From the cell containing the given text, extract its center point as (X, Y) coordinate. 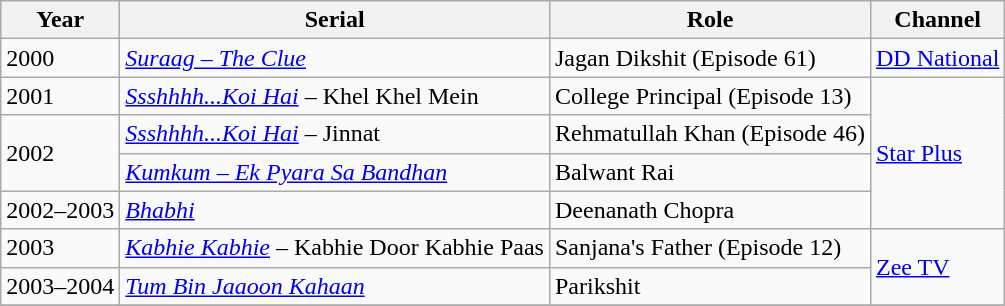
College Principal (Episode 13) (710, 96)
Kumkum – Ek Pyara Sa Bandhan (335, 172)
2003–2004 (60, 286)
Suraag – The Clue (335, 58)
Zee TV (937, 267)
2002 (60, 153)
Parikshit (710, 286)
Bhabhi (335, 210)
Star Plus (937, 153)
2001 (60, 96)
Ssshhhh...Koi Hai – Khel Khel Mein (335, 96)
Jagan Dikshit (Episode 61) (710, 58)
2002–2003 (60, 210)
Role (710, 20)
2003 (60, 248)
Kabhie Kabhie – Kabhie Door Kabhie Paas (335, 248)
Ssshhhh...Koi Hai – Jinnat (335, 134)
Sanjana's Father (Episode 12) (710, 248)
DD National (937, 58)
2000 (60, 58)
Serial (335, 20)
Rehmatullah Khan (Episode 46) (710, 134)
Year (60, 20)
Channel (937, 20)
Balwant Rai (710, 172)
Deenanath Chopra (710, 210)
Tum Bin Jaaoon Kahaan (335, 286)
